Pinpoint the cell where the given text exists, returning its (x, y) midpoint coordinate. 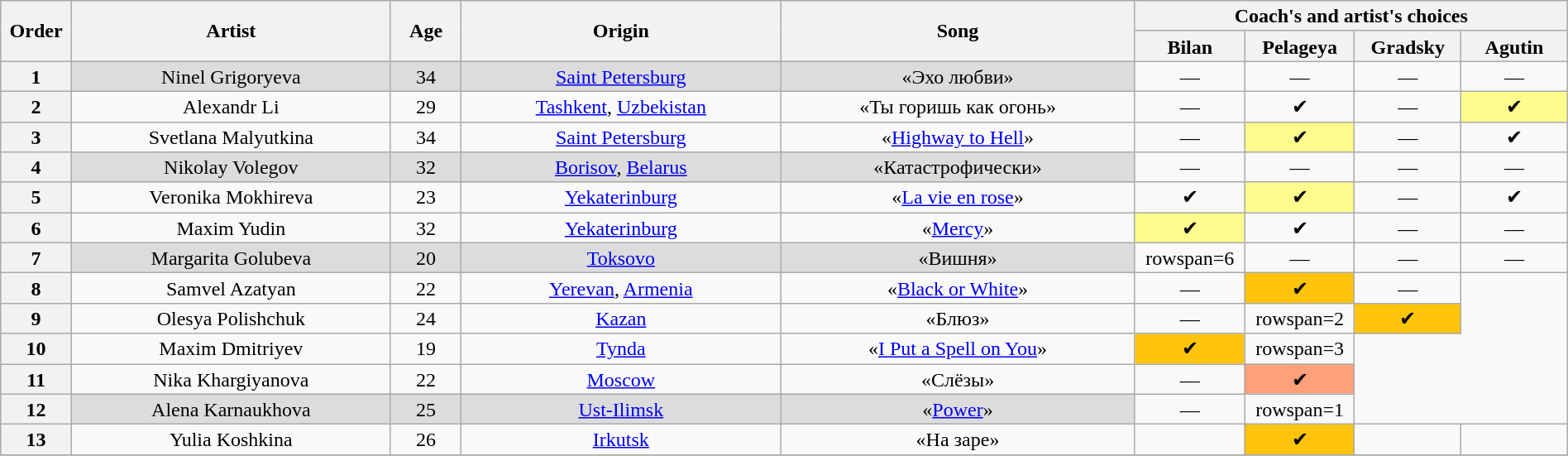
1 (36, 76)
Pelageya (1300, 46)
3 (36, 137)
23 (426, 197)
Nikolay Volegov (231, 167)
2 (36, 106)
«На заре» (958, 440)
«Катастрофически» (958, 167)
Toksovo (621, 258)
Gradsky (1408, 46)
Alexandr Li (231, 106)
9 (36, 318)
10 (36, 349)
26 (426, 440)
«Power» (958, 409)
Coach's and artist's choices (1351, 17)
19 (426, 349)
«Вишня» (958, 258)
29 (426, 106)
«Ты горишь как огонь» (958, 106)
Agutin (1515, 46)
rowspan=2 (1300, 318)
«Эхо любви» (958, 76)
Moscow (621, 379)
Maxim Dmitriyev (231, 349)
Yulia Koshkina (231, 440)
8 (36, 288)
Samvel Azatyan (231, 288)
Song (958, 31)
Ninel Grigoryeva (231, 76)
«Mercy» (958, 228)
rowspan=3 (1300, 349)
Nika Khargiyanova (231, 379)
Borisov, Belarus (621, 167)
Tynda (621, 349)
rowspan=1 (1300, 409)
«Блюз» (958, 318)
Origin (621, 31)
Margarita Golubeva (231, 258)
Kazan (621, 318)
Maxim Yudin (231, 228)
Olesya Polishchuk (231, 318)
Alena Karnaukhova (231, 409)
13 (36, 440)
Order (36, 31)
20 (426, 258)
«La vie en rose» (958, 197)
4 (36, 167)
«Слёзы» (958, 379)
«Highway to Hell» (958, 137)
24 (426, 318)
5 (36, 197)
Ust-Ilimsk (621, 409)
Yerevan, Armenia (621, 288)
7 (36, 258)
Artist (231, 31)
Veronika Mokhireva (231, 197)
Svetlana Malyutkina (231, 137)
12 (36, 409)
Bilan (1189, 46)
«I Put a Spell on You» (958, 349)
Age (426, 31)
25 (426, 409)
6 (36, 228)
«Black or White» (958, 288)
11 (36, 379)
Irkutsk (621, 440)
rowspan=6 (1189, 258)
Tashkent, Uzbekistan (621, 106)
